Search for the cell housing the specified text and yield its [X, Y] center coordinate. 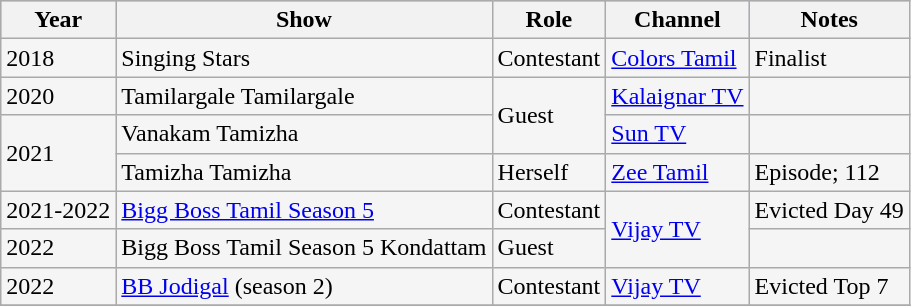
Notes [829, 20]
Year [58, 20]
Herself [549, 172]
Finalist [829, 58]
Bigg Boss Tamil Season 5 [304, 210]
Kalaignar TV [678, 96]
Bigg Boss Tamil Season 5 Kondattam [304, 248]
Show [304, 20]
Sun TV [678, 134]
Evicted Day 49 [829, 210]
2021-2022 [58, 210]
Tamizha Tamizha [304, 172]
Evicted Top 7 [829, 286]
BB Jodigal (season 2) [304, 286]
2018 [58, 58]
Vanakam Tamizha [304, 134]
Role [549, 20]
Zee Tamil [678, 172]
Tamilargale Tamilargale [304, 96]
Episode; 112 [829, 172]
Singing Stars [304, 58]
Colors Tamil [678, 58]
Channel [678, 20]
2020 [58, 96]
2021 [58, 153]
